Search for the cell housing the specified text and yield its (X, Y) center coordinate. 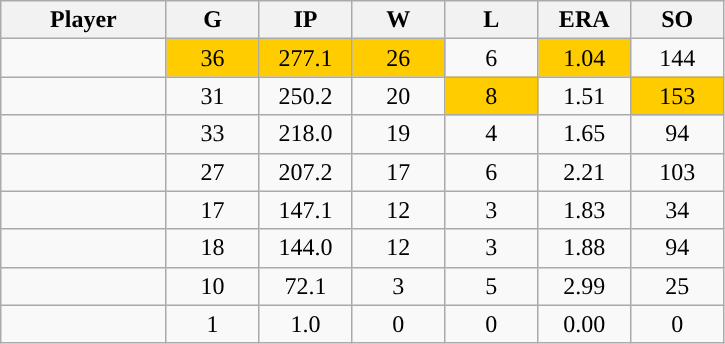
SO (678, 20)
144.0 (306, 248)
103 (678, 172)
26 (398, 58)
0.00 (584, 324)
1.0 (306, 324)
25 (678, 286)
1.83 (584, 210)
2.21 (584, 172)
147.1 (306, 210)
1.88 (584, 248)
1.65 (584, 134)
1 (212, 324)
8 (492, 96)
27 (212, 172)
L (492, 20)
19 (398, 134)
277.1 (306, 58)
207.2 (306, 172)
33 (212, 134)
36 (212, 58)
W (398, 20)
IP (306, 20)
ERA (584, 20)
20 (398, 96)
Player (84, 20)
144 (678, 58)
10 (212, 286)
G (212, 20)
2.99 (584, 286)
31 (212, 96)
5 (492, 286)
18 (212, 248)
250.2 (306, 96)
72.1 (306, 286)
1.51 (584, 96)
34 (678, 210)
153 (678, 96)
218.0 (306, 134)
1.04 (584, 58)
4 (492, 134)
